Determine the (x, y) coordinate at the center of the cell enclosing the given text.  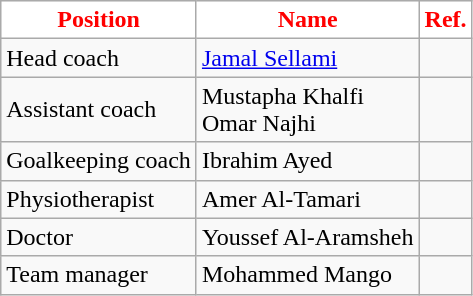
Assistant coach (99, 110)
Amer Al-Tamari (308, 199)
Team manager (99, 275)
Physiotherapist (99, 199)
Jamal Sellami (308, 58)
Mustapha Khalfi Omar Najhi (308, 110)
Position (99, 20)
Youssef Al-Aramsheh (308, 237)
Ibrahim Ayed (308, 161)
Ref. (446, 20)
Goalkeeping coach (99, 161)
Mohammed Mango (308, 275)
Head coach (99, 58)
Doctor (99, 237)
Name (308, 20)
